Find where the given text appears and provide that cell's center as [X, Y] coordinate. 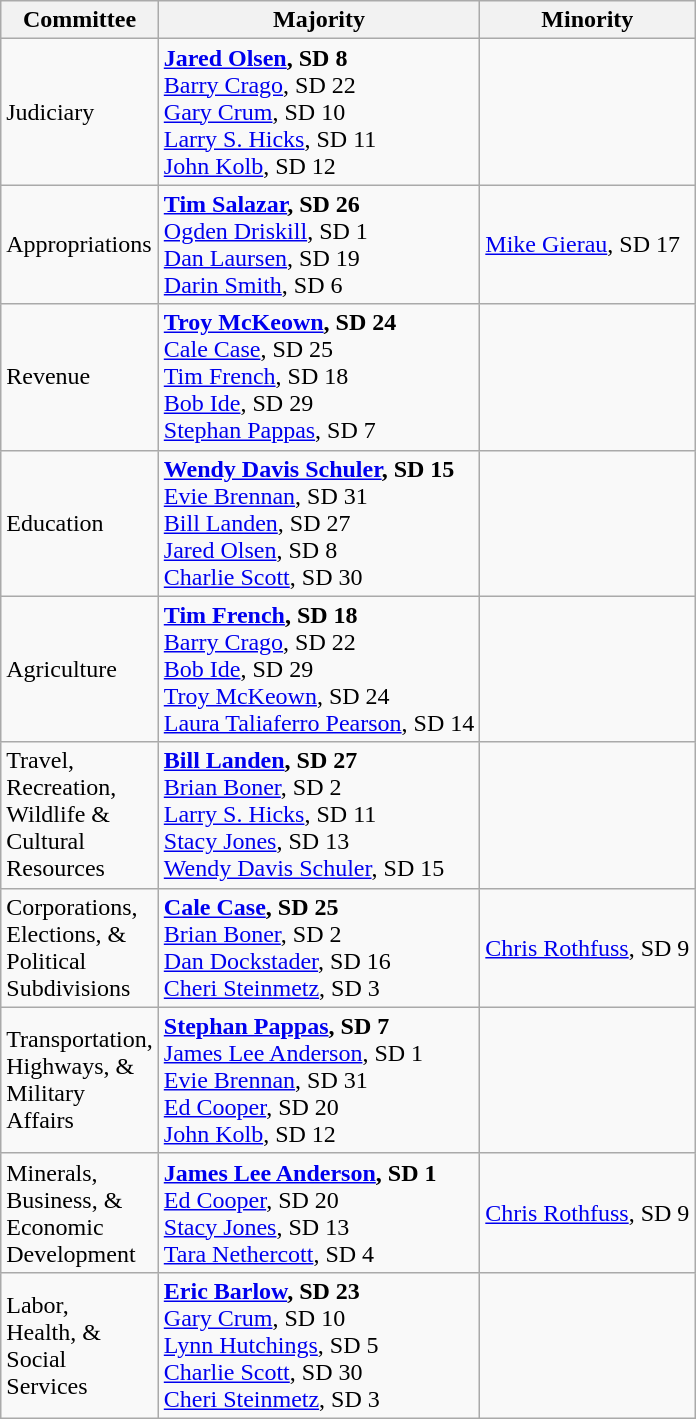
Appropriations [80, 244]
Minerals,Business, &EconomicDevelopment [80, 1212]
Majority [319, 20]
Jared Olsen, SD 8Barry Crago, SD 22Gary Crum, SD 10Larry S. Hicks, SD 11John Kolb, SD 12 [319, 112]
Labor,Health, &SocialServices [80, 1345]
Revenue [80, 377]
Tim Salazar, SD 26Ogden Driskill, SD 1Dan Laursen, SD 19Darin Smith, SD 6 [319, 244]
James Lee Anderson, SD 1Ed Cooper, SD 20Stacy Jones, SD 13Tara Nethercott, SD 4 [319, 1212]
Eric Barlow, SD 23Gary Crum, SD 10Lynn Hutchings, SD 5Charlie Scott, SD 30Cheri Steinmetz, SD 3 [319, 1345]
Transportation,Highways, &MilitaryAffairs [80, 1080]
Stephan Pappas, SD 7James Lee Anderson, SD 1Evie Brennan, SD 31Ed Cooper, SD 20John Kolb, SD 12 [319, 1080]
Bill Landen, SD 27Brian Boner, SD 2Larry S. Hicks, SD 11Stacy Jones, SD 13Wendy Davis Schuler, SD 15 [319, 815]
Corporations,Elections, &PoliticalSubdivisions [80, 948]
Troy McKeown, SD 24Cale Case, SD 25Tim French, SD 18Bob Ide, SD 29Stephan Pappas, SD 7 [319, 377]
Travel,Recreation,Wildlife &CulturalResources [80, 815]
Tim French, SD 18Barry Crago, SD 22Bob Ide, SD 29Troy McKeown, SD 24Laura Taliaferro Pearson, SD 14 [319, 669]
Wendy Davis Schuler, SD 15Evie Brennan, SD 31Bill Landen, SD 27Jared Olsen, SD 8Charlie Scott, SD 30 [319, 523]
Mike Gierau, SD 17 [588, 244]
Committee [80, 20]
Education [80, 523]
Judiciary [80, 112]
Agriculture [80, 669]
Cale Case, SD 25Brian Boner, SD 2Dan Dockstader, SD 16Cheri Steinmetz, SD 3 [319, 948]
Minority [588, 20]
